For the text-containing cell, return its midpoint in [x, y] coordinate format. 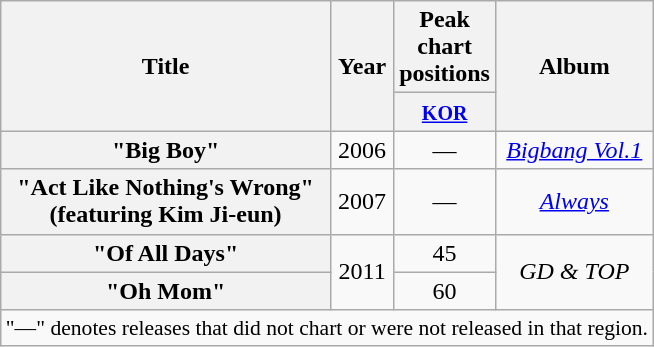
2006 [362, 150]
Always [574, 202]
45 [445, 253]
"Oh Mom" [166, 291]
Title [166, 66]
2011 [362, 272]
"Act Like Nothing's Wrong"(featuring Kim Ji-eun) [166, 202]
60 [445, 291]
"Of All Days" [166, 253]
Year [362, 66]
Peak chart positions [445, 47]
GD & TOP [574, 272]
Album [574, 66]
"Big Boy" [166, 150]
"—" denotes releases that did not chart or were not released in that region. [327, 328]
Bigbang Vol.1 [574, 150]
2007 [362, 202]
KOR [445, 112]
